From the cell containing the given text, extract its center point as [X, Y] coordinate. 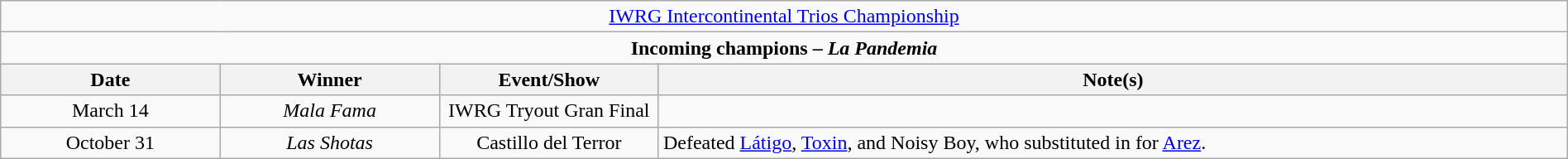
Note(s) [1113, 79]
IWRG Tryout Gran Final [549, 111]
Date [111, 79]
Castillo del Terror [549, 142]
Winner [329, 79]
IWRG Intercontinental Trios Championship [784, 17]
October 31 [111, 142]
Mala Fama [329, 111]
Defeated Látigo, Toxin, and Noisy Boy, who substituted in for Arez. [1113, 142]
Event/Show [549, 79]
Incoming champions – La Pandemia [784, 48]
March 14 [111, 111]
Las Shotas [329, 142]
